Pinpoint the cell where the given text exists, returning its [X, Y] midpoint coordinate. 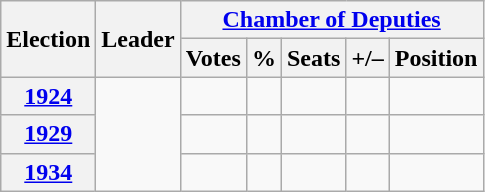
Position [436, 58]
Seats [313, 58]
Election [48, 39]
% [264, 58]
+/– [368, 58]
1929 [48, 134]
Leader [138, 39]
Votes [213, 58]
1934 [48, 172]
Chamber of Deputies [332, 20]
1924 [48, 96]
